Return [X, Y] of the center of cell containing provided text 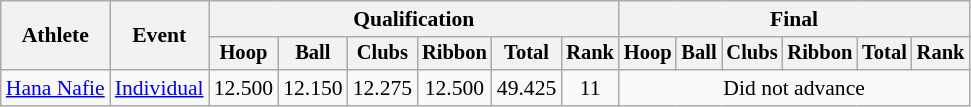
12.275 [382, 88]
49.425 [526, 88]
11 [590, 88]
12.150 [312, 88]
Hana Nafie [56, 88]
Individual [160, 88]
Final [794, 19]
Qualification [414, 19]
Did not advance [794, 88]
Athlete [56, 36]
Event [160, 36]
